Determine the (X, Y) coordinate at the center of the cell enclosing the given text.  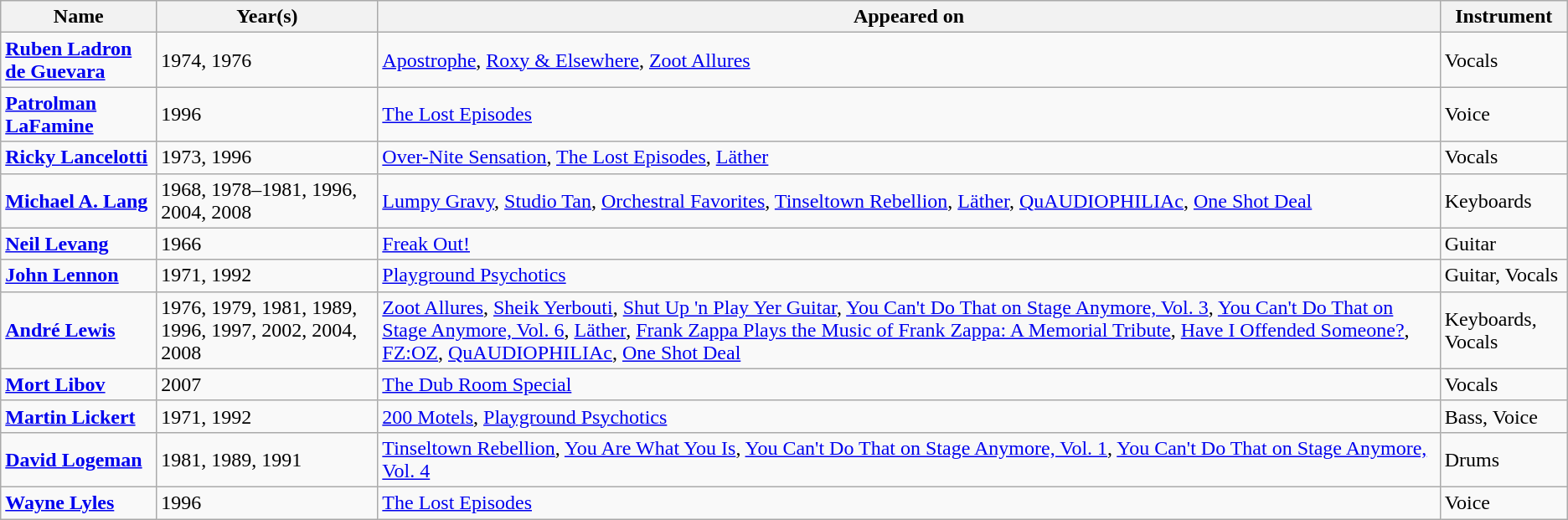
Playground Psychotics (909, 275)
Year(s) (267, 17)
John Lennon (79, 275)
1966 (267, 244)
Ruben Ladron de Guevara (79, 60)
2007 (267, 384)
Wayne Lyles (79, 502)
Mort Libov (79, 384)
André Lewis (79, 330)
Appeared on (909, 17)
Tinseltown Rebellion, You Are What You Is, You Can't Do That on Stage Anymore, Vol. 1, You Can't Do That on Stage Anymore, Vol. 4 (909, 459)
Instrument (1504, 17)
Guitar, Vocals (1504, 275)
1968, 1978–1981, 1996, 2004, 2008 (267, 201)
Michael A. Lang (79, 201)
Guitar (1504, 244)
Lumpy Gravy, Studio Tan, Orchestral Favorites, Tinseltown Rebellion, Läther, QuAUDIOPHILIAc, One Shot Deal (909, 201)
Freak Out! (909, 244)
Neil Levang (79, 244)
Drums (1504, 459)
Patrolman LaFamine (79, 114)
David Logeman (79, 459)
Name (79, 17)
1974, 1976 (267, 60)
Ricky Lancelotti (79, 157)
Martin Lickert (79, 416)
The Dub Room Special (909, 384)
Over-Nite Sensation, The Lost Episodes, Läther (909, 157)
Keyboards (1504, 201)
Bass, Voice (1504, 416)
1981, 1989, 1991 (267, 459)
Apostrophe, Roxy & Elsewhere, Zoot Allures (909, 60)
200 Motels, Playground Psychotics (909, 416)
1976, 1979, 1981, 1989, 1996, 1997, 2002, 2004, 2008 (267, 330)
Keyboards, Vocals (1504, 330)
1973, 1996 (267, 157)
